Identify which cell holds the provided text, then report its (X, Y) central coordinate. 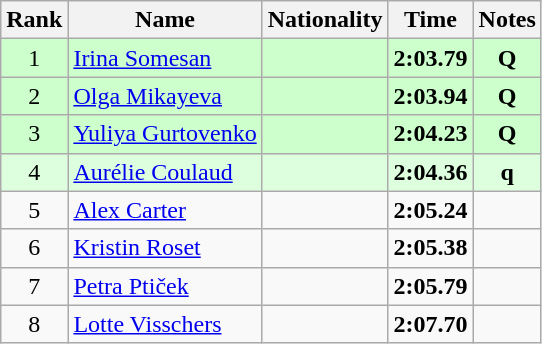
Rank (34, 20)
3 (34, 134)
8 (34, 324)
2:05.38 (430, 248)
Time (430, 20)
Notes (507, 20)
Lotte Visschers (165, 324)
2:04.23 (430, 134)
2:03.79 (430, 58)
2:03.94 (430, 96)
7 (34, 286)
Olga Mikayeva (165, 96)
Petra Ptiček (165, 286)
5 (34, 210)
Irina Somesan (165, 58)
6 (34, 248)
2:07.70 (430, 324)
Alex Carter (165, 210)
Nationality (325, 20)
Aurélie Coulaud (165, 172)
2:05.79 (430, 286)
2:04.36 (430, 172)
Yuliya Gurtovenko (165, 134)
1 (34, 58)
2 (34, 96)
2:05.24 (430, 210)
Name (165, 20)
Kristin Roset (165, 248)
4 (34, 172)
q (507, 172)
